Detect which cell encompasses the target text, then output its [x, y] center coordinate. 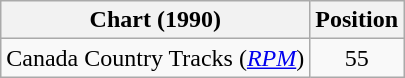
Position [357, 20]
Chart (1990) [156, 20]
55 [357, 58]
Canada Country Tracks (RPM) [156, 58]
